For the text-containing cell, return its midpoint in (X, Y) coordinate format. 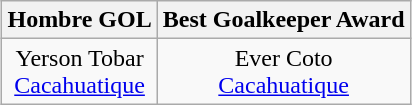
Ever Coto Cacahuatique (284, 72)
Yerson Tobar Cacahuatique (80, 72)
Hombre GOL (80, 20)
Best Goalkeeper Award (284, 20)
